Extract the [X, Y] coordinate from the center of the cell holding the provided text.  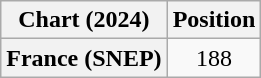
Position [214, 20]
188 [214, 58]
Chart (2024) [84, 20]
France (SNEP) [84, 58]
